Output the (X, Y) coordinate of the center of the cell containing the given text.  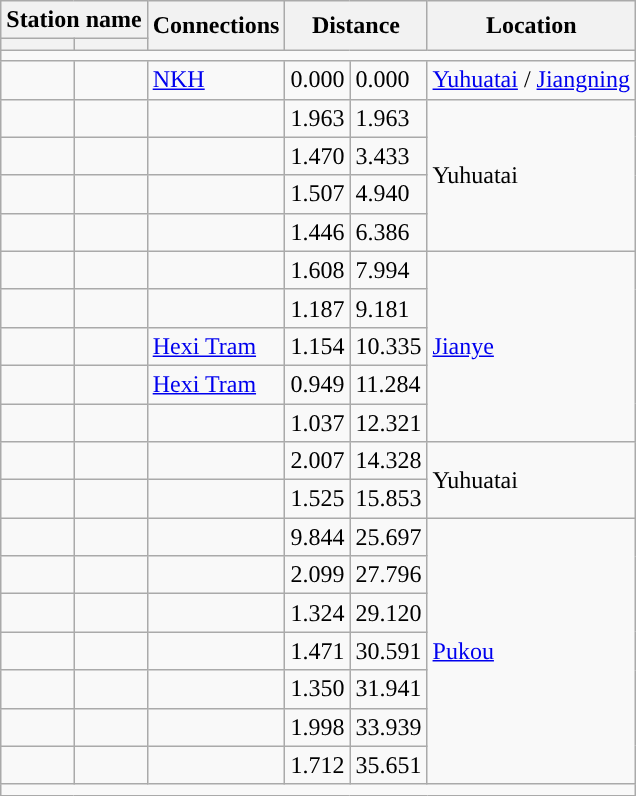
14.328 (388, 461)
3.433 (388, 156)
1.470 (318, 156)
11.284 (388, 384)
31.941 (388, 689)
Jianye (531, 346)
1.525 (318, 499)
Distance (356, 26)
1.998 (318, 727)
1.037 (318, 423)
Yuhuatai / Jiangning (531, 80)
1.446 (318, 232)
15.853 (388, 499)
1.324 (318, 613)
27.796 (388, 575)
1.350 (318, 689)
29.120 (388, 613)
7.994 (388, 270)
1.154 (318, 346)
9.181 (388, 308)
33.939 (388, 727)
1.187 (318, 308)
0.949 (318, 384)
Location (531, 26)
10.335 (388, 346)
6.386 (388, 232)
NKH (216, 80)
1.471 (318, 651)
Pukou (531, 651)
12.321 (388, 423)
9.844 (318, 537)
4.940 (388, 194)
35.651 (388, 765)
Connections (216, 26)
30.591 (388, 651)
1.712 (318, 765)
2.007 (318, 461)
2.099 (318, 575)
1.507 (318, 194)
25.697 (388, 537)
1.608 (318, 270)
Station name (74, 20)
